Search for the cell housing the specified text and yield its [X, Y] center coordinate. 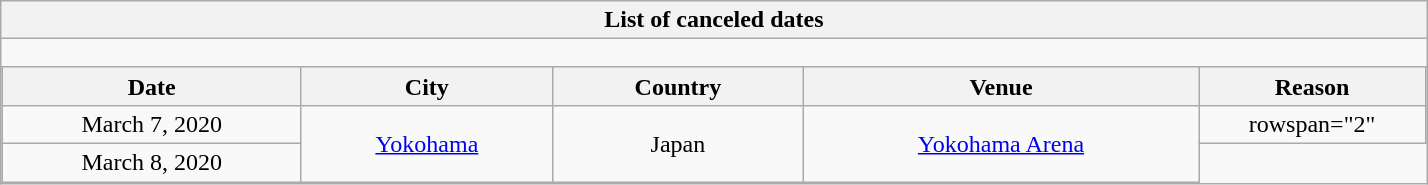
Reason [1312, 86]
rowspan="2" [1312, 124]
Date City Country Venue Reason March 7, 2020 Yokohama Japan Yokohama Arena rowspan="2" March 8, 2020 [714, 111]
Country [678, 86]
List of canceled dates [714, 20]
Date [152, 86]
March 8, 2020 [152, 162]
Japan [678, 143]
City [426, 86]
March 7, 2020 [152, 124]
Venue [1000, 86]
Yokohama [426, 143]
Yokohama Arena [1000, 143]
